Extract the [X, Y] coordinate from the center of the cell holding the provided text.  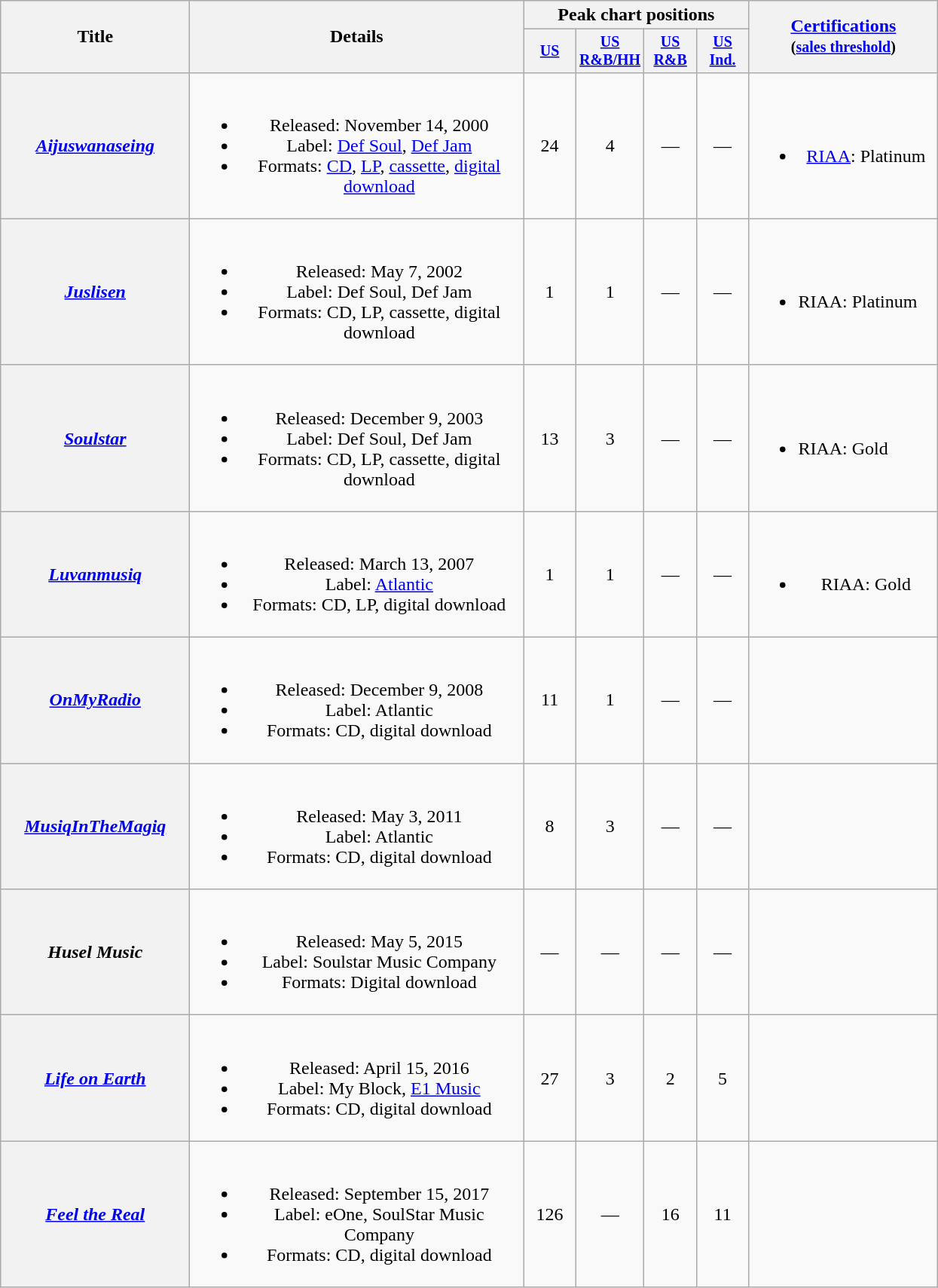
Luvanmusiq [95, 574]
Released: March 13, 2007Label: AtlanticFormats: CD, LP, digital download [357, 574]
Released: December 9, 2003Label: Def Soul, Def JamFormats: CD, LP, cassette, digital download [357, 438]
Husel Music [95, 953]
126 [550, 1214]
MusiqInTheMagiq [95, 826]
Soulstar [95, 438]
27 [550, 1078]
13 [550, 438]
Released: April 15, 2016Label: My Block, E1 MusicFormats: CD, digital download [357, 1078]
Feel the Real [95, 1214]
Released: May 3, 2011Label: AtlanticFormats: CD, digital download [357, 826]
Title [95, 37]
Aijuswanaseing [95, 145]
Released: May 7, 2002Label: Def Soul, Def JamFormats: CD, LP, cassette, digital download [357, 292]
Details [357, 37]
16 [671, 1214]
Peak chart positions [636, 15]
US R&B/HH [610, 51]
Juslisen [95, 292]
Certifications(sales threshold) [844, 37]
Released: September 15, 2017Label: eOne, SoulStar Music CompanyFormats: CD, digital download [357, 1214]
US Ind. [722, 51]
Released: May 5, 2015Label: Soulstar Music CompanyFormats: Digital download [357, 953]
Released: December 9, 2008Label: AtlanticFormats: CD, digital download [357, 701]
US [550, 51]
24 [550, 145]
Released: November 14, 2000Label: Def Soul, Def JamFormats: CD, LP, cassette, digital download [357, 145]
Life on Earth [95, 1078]
4 [610, 145]
8 [550, 826]
US R&B [671, 51]
5 [722, 1078]
OnMyRadio [95, 701]
2 [671, 1078]
